Return (X, Y) of the center of cell containing provided text 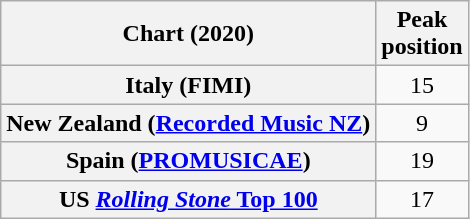
Spain (PROMUSICAE) (188, 161)
17 (422, 199)
Peakposition (422, 34)
Chart (2020) (188, 34)
9 (422, 123)
19 (422, 161)
Italy (FIMI) (188, 85)
US Rolling Stone Top 100 (188, 199)
New Zealand (Recorded Music NZ) (188, 123)
15 (422, 85)
